Detect which cell encompasses the target text, then output its (X, Y) center coordinate. 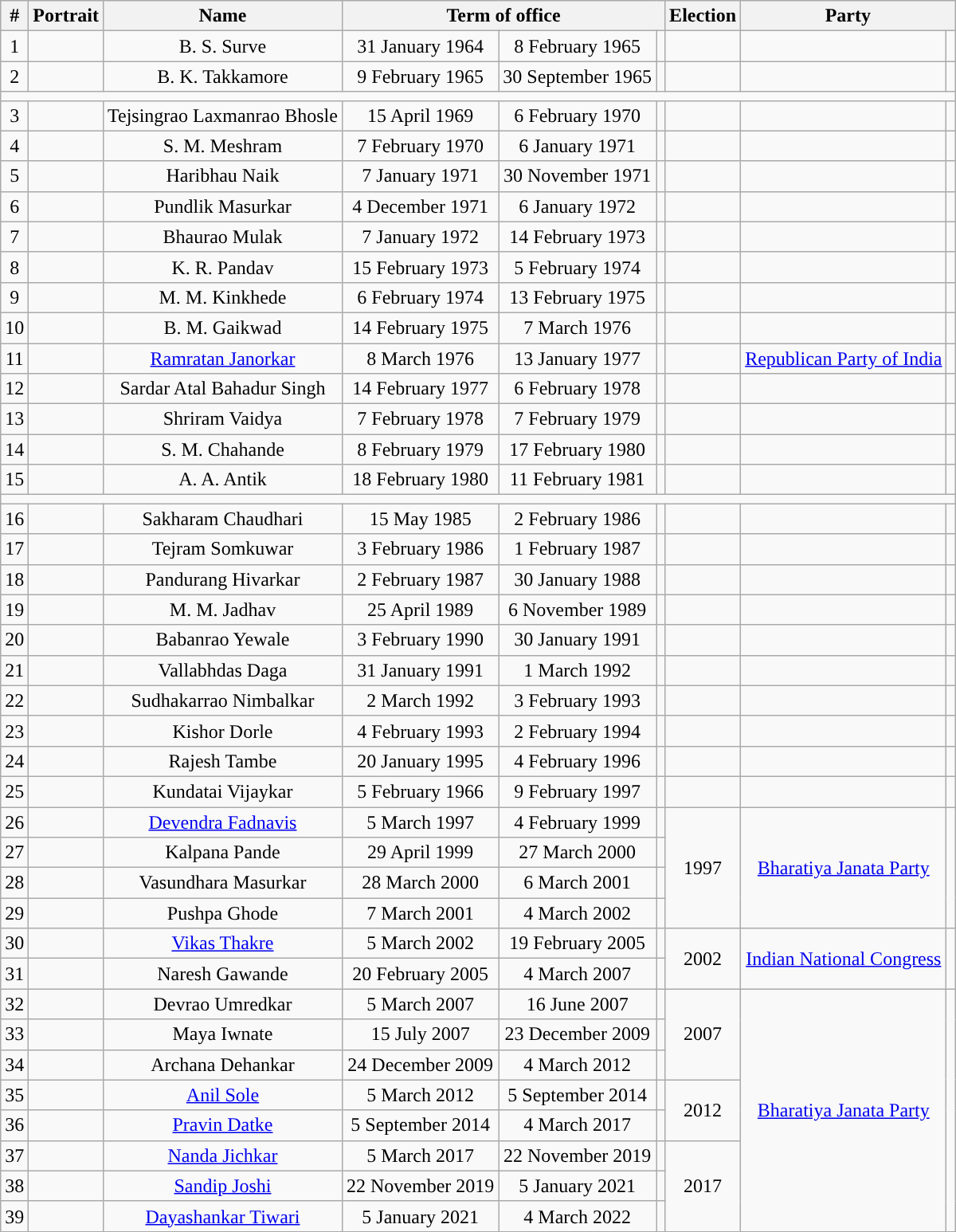
Name (222, 16)
9 (14, 297)
28 (14, 883)
3 February 1993 (578, 700)
Republican Party of India (844, 358)
Indian National Congress (844, 959)
16 (14, 519)
4 February 1996 (578, 761)
9 February 1997 (578, 791)
Dayashankar Tiwari (222, 1216)
7 January 1971 (420, 176)
13 January 1977 (578, 358)
Term of office (503, 16)
Nanda Jichkar (222, 1155)
6 January 1972 (578, 206)
2 February 1986 (578, 519)
39 (14, 1216)
19 (14, 610)
20 February 2005 (420, 974)
20 (14, 640)
12 (14, 389)
18 (14, 579)
M. M. Jadhav (222, 610)
31 (14, 974)
6 November 1989 (578, 610)
14 February 1977 (420, 389)
Kundatai Vijaykar (222, 791)
8 February 1965 (578, 46)
29 April 1999 (420, 853)
B. S. Surve (222, 46)
26 (14, 822)
11 (14, 358)
Kalpana Pande (222, 853)
7 March 1976 (578, 328)
3 February 1990 (420, 640)
S. M. Meshram (222, 146)
24 December 2009 (420, 1065)
15 July 2007 (420, 1034)
38 (14, 1186)
31 January 1991 (420, 670)
30 September 1965 (578, 77)
4 March 2017 (578, 1125)
31 January 1964 (420, 46)
33 (14, 1034)
15 (14, 480)
6 January 1971 (578, 146)
5 March 2017 (420, 1155)
14 February 1973 (578, 237)
30 (14, 944)
25 (14, 791)
7 February 1970 (420, 146)
7 January 1972 (420, 237)
5 February 1974 (578, 267)
Shriram Vaidya (222, 419)
19 February 2005 (578, 944)
6 February 1978 (578, 389)
4 (14, 146)
2 February 1994 (578, 731)
2012 (703, 1110)
1997 (703, 867)
B. K. Takkamore (222, 77)
Election (703, 16)
36 (14, 1125)
7 March 2001 (420, 913)
2017 (703, 1186)
Archana Dehankar (222, 1065)
2007 (703, 1034)
4 February 1993 (420, 731)
32 (14, 1004)
6 March 2001 (578, 883)
1 February 1987 (578, 549)
2 February 1987 (420, 579)
14 February 1975 (420, 328)
18 February 1980 (420, 480)
5 March 2007 (420, 1004)
Haribhau Naik (222, 176)
Naresh Gawande (222, 974)
8 (14, 267)
16 June 2007 (578, 1004)
11 February 1981 (578, 480)
27 (14, 853)
Sandip Joshi (222, 1186)
8 February 1979 (420, 449)
2 (14, 77)
Devendra Fadnavis (222, 822)
15 May 1985 (420, 519)
Vallabhdas Daga (222, 670)
13 February 1975 (578, 297)
Tejram Somkuwar (222, 549)
28 March 2000 (420, 883)
# (14, 16)
5 March 2002 (420, 944)
3 February 1986 (420, 549)
22 (14, 700)
Rajesh Tambe (222, 761)
4 December 1971 (420, 206)
S. M. Chahande (222, 449)
17 February 1980 (578, 449)
Sudhakarrao Nimbalkar (222, 700)
23 (14, 731)
Kishor Dorle (222, 731)
4 February 1999 (578, 822)
37 (14, 1155)
21 (14, 670)
5 February 1966 (420, 791)
1 March 1992 (578, 670)
14 (14, 449)
5 March 1997 (420, 822)
Ramratan Janorkar (222, 358)
6 February 1970 (578, 116)
6 February 1974 (420, 297)
2 March 1992 (420, 700)
Sardar Atal Bahadur Singh (222, 389)
20 January 1995 (420, 761)
Maya Iwnate (222, 1034)
6 (14, 206)
4 March 2012 (578, 1065)
Devrao Umredkar (222, 1004)
23 December 2009 (578, 1034)
M. M. Kinkhede (222, 297)
10 (14, 328)
1 (14, 46)
4 March 2002 (578, 913)
25 April 1989 (420, 610)
Tejsingrao Laxmanrao Bhosle (222, 116)
4 March 2022 (578, 1216)
30 November 1971 (578, 176)
A. A. Antik (222, 480)
Sakharam Chaudhari (222, 519)
Pundlik Masurkar (222, 206)
7 February 1979 (578, 419)
Pravin Datke (222, 1125)
15 February 1973 (420, 267)
Portrait (66, 16)
Pushpa Ghode (222, 913)
35 (14, 1095)
2002 (703, 959)
17 (14, 549)
Bhaurao Mulak (222, 237)
24 (14, 761)
29 (14, 913)
7 (14, 237)
B. M. Gaikwad (222, 328)
8 March 1976 (420, 358)
K. R. Pandav (222, 267)
30 January 1991 (578, 640)
7 February 1978 (420, 419)
5 (14, 176)
5 March 2012 (420, 1095)
27 March 2000 (578, 853)
13 (14, 419)
Party (848, 16)
9 February 1965 (420, 77)
15 April 1969 (420, 116)
Anil Sole (222, 1095)
Vikas Thakre (222, 944)
34 (14, 1065)
3 (14, 116)
Pandurang Hivarkar (222, 579)
Babanrao Yewale (222, 640)
Vasundhara Masurkar (222, 883)
4 March 2007 (578, 974)
30 January 1988 (578, 579)
